Extract the [X, Y] coordinate from the center of the cell holding the provided text.  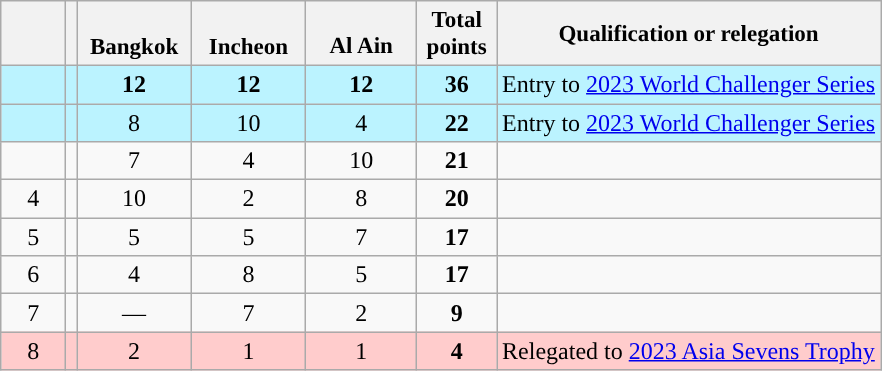
22 [457, 123]
6 [34, 275]
9 [457, 313]
Total points [457, 34]
Incheon [248, 34]
— [134, 313]
Qualification or relegation [689, 34]
20 [457, 199]
21 [457, 161]
Relegated to 2023 Asia Sevens Trophy [689, 351]
36 [457, 84]
Al Ain [362, 34]
Bangkok [134, 34]
